Output the [X, Y] coordinate of the center of the cell containing the given text.  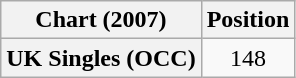
Position [248, 20]
UK Singles (OCC) [101, 58]
148 [248, 58]
Chart (2007) [101, 20]
